Output the (x, y) coordinate of the center of the cell containing the given text.  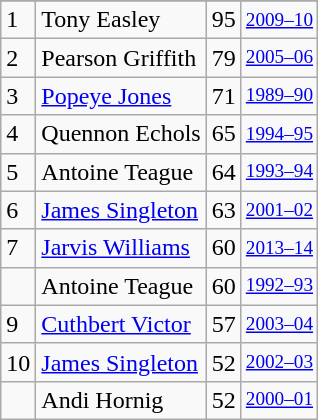
2 (18, 58)
2000–01 (279, 400)
79 (224, 58)
Popeye Jones (121, 96)
Cuthbert Victor (121, 324)
10 (18, 362)
4 (18, 134)
2013–14 (279, 248)
7 (18, 248)
2009–10 (279, 20)
2003–04 (279, 324)
Tony Easley (121, 20)
64 (224, 172)
2005–06 (279, 58)
1994–95 (279, 134)
5 (18, 172)
6 (18, 210)
57 (224, 324)
1989–90 (279, 96)
1 (18, 20)
71 (224, 96)
63 (224, 210)
95 (224, 20)
2001–02 (279, 210)
Andi Hornig (121, 400)
3 (18, 96)
Quennon Echols (121, 134)
Pearson Griffith (121, 58)
1992–93 (279, 286)
9 (18, 324)
Jarvis Williams (121, 248)
2002–03 (279, 362)
1993–94 (279, 172)
65 (224, 134)
